For the text-containing cell, return its midpoint in [X, Y] coordinate format. 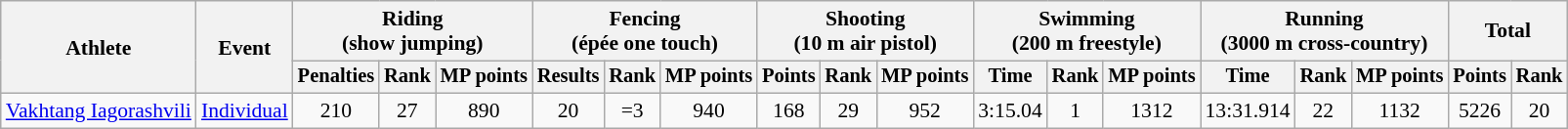
Riding(show jumping) [412, 31]
Running(3000 m cross-country) [1324, 31]
=3 [632, 111]
Event [244, 47]
940 [709, 111]
3:15.04 [1010, 111]
1 [1076, 111]
Individual [244, 111]
13:31.914 [1247, 111]
168 [788, 111]
210 [336, 111]
Results [569, 77]
Fencing(épée one touch) [645, 31]
Penalties [336, 77]
Vakhtang Iagorashvili [99, 111]
952 [924, 111]
5226 [1479, 111]
22 [1324, 111]
Shooting(10 m air pistol) [866, 31]
Swimming(200 m freestyle) [1086, 31]
890 [485, 111]
Total [1507, 31]
29 [849, 111]
1132 [1399, 111]
1312 [1151, 111]
27 [407, 111]
Athlete [99, 47]
